From the cell containing the given text, extract its center point as [X, Y] coordinate. 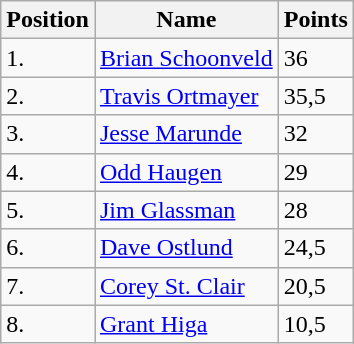
Jesse Marunde [186, 134]
8. [48, 324]
Dave Ostlund [186, 248]
Odd Haugen [186, 172]
Jim Glassman [186, 210]
35,5 [316, 96]
28 [316, 210]
32 [316, 134]
10,5 [316, 324]
Brian Schoonveld [186, 58]
Points [316, 20]
Corey St. Clair [186, 286]
Name [186, 20]
Travis Ortmayer [186, 96]
Grant Higa [186, 324]
20,5 [316, 286]
24,5 [316, 248]
1. [48, 58]
7. [48, 286]
Position [48, 20]
36 [316, 58]
29 [316, 172]
3. [48, 134]
4. [48, 172]
6. [48, 248]
2. [48, 96]
5. [48, 210]
